From the cell containing the given text, extract its center point as (x, y) coordinate. 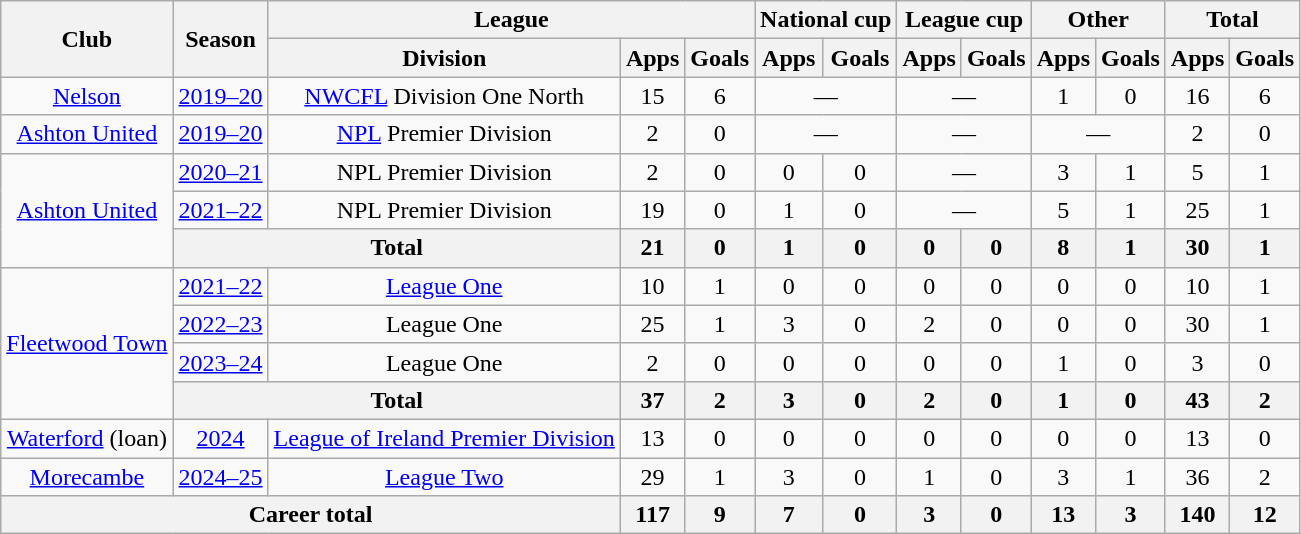
League of Ireland Premier Division (444, 438)
2024–25 (220, 477)
36 (1197, 477)
37 (652, 400)
Other (1098, 20)
19 (652, 210)
Fleetwood Town (87, 343)
2022–23 (220, 324)
140 (1197, 515)
117 (652, 515)
29 (652, 477)
National cup (826, 20)
Club (87, 39)
Career total (311, 515)
League Two (444, 477)
League cup (964, 20)
Morecambe (87, 477)
2020–21 (220, 172)
Division (444, 58)
15 (652, 96)
21 (652, 248)
League (511, 20)
9 (720, 515)
Waterford (loan) (87, 438)
8 (1063, 248)
12 (1265, 515)
7 (789, 515)
Season (220, 39)
Nelson (87, 96)
NWCFL Division One North (444, 96)
16 (1197, 96)
2024 (220, 438)
2023–24 (220, 362)
43 (1197, 400)
